Find where the given text appears and provide that cell's center as [x, y] coordinate. 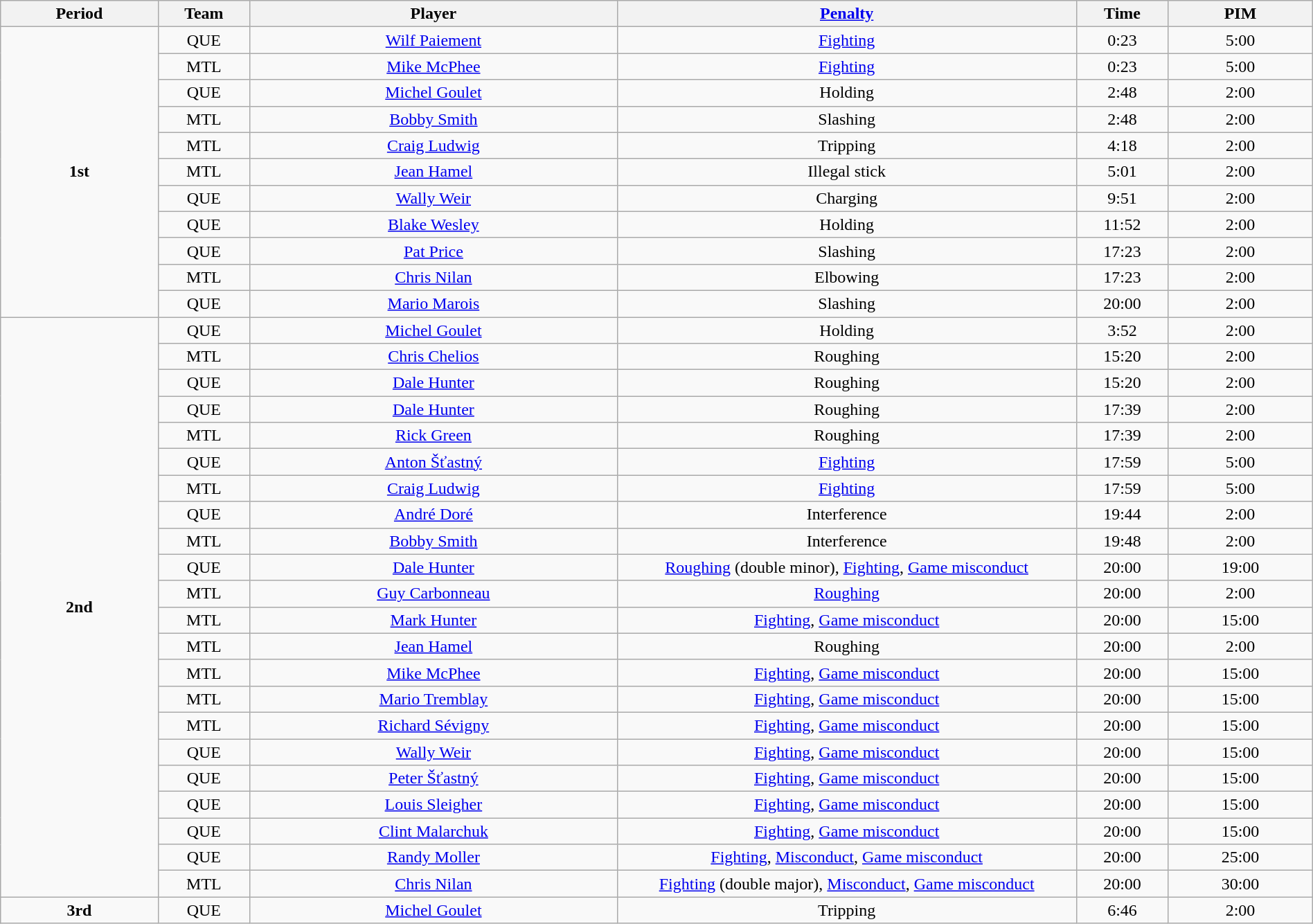
Penalty [846, 14]
Roughing (double minor), Fighting, Game misconduct [846, 567]
19:00 [1240, 567]
30:00 [1240, 884]
Team [204, 14]
PIM [1240, 14]
Player [434, 14]
Chris Chelios [434, 357]
19:48 [1122, 541]
Clint Malarchuk [434, 831]
4:18 [1122, 145]
5:01 [1122, 172]
3:52 [1122, 330]
Charging [846, 198]
3rd [79, 910]
Guy Carbonneau [434, 594]
Wilf Paiement [434, 40]
Anton Šťastný [434, 462]
Mark Hunter [434, 620]
6:46 [1122, 910]
9:51 [1122, 198]
25:00 [1240, 858]
Mario Marois [434, 303]
Richard Sévigny [434, 725]
Fighting (double major), Misconduct, Game misconduct [846, 884]
Blake Wesley [434, 224]
19:44 [1122, 515]
2nd [79, 607]
Elbowing [846, 277]
Louis Sleigher [434, 805]
Mario Tremblay [434, 699]
Rick Green [434, 436]
Period [79, 14]
Peter Šťastný [434, 779]
Fighting, Misconduct, Game misconduct [846, 858]
1st [79, 172]
Time [1122, 14]
Randy Moller [434, 858]
André Doré [434, 515]
Illegal stick [846, 172]
11:52 [1122, 224]
Pat Price [434, 251]
